Search for the cell housing the specified text and yield its (X, Y) center coordinate. 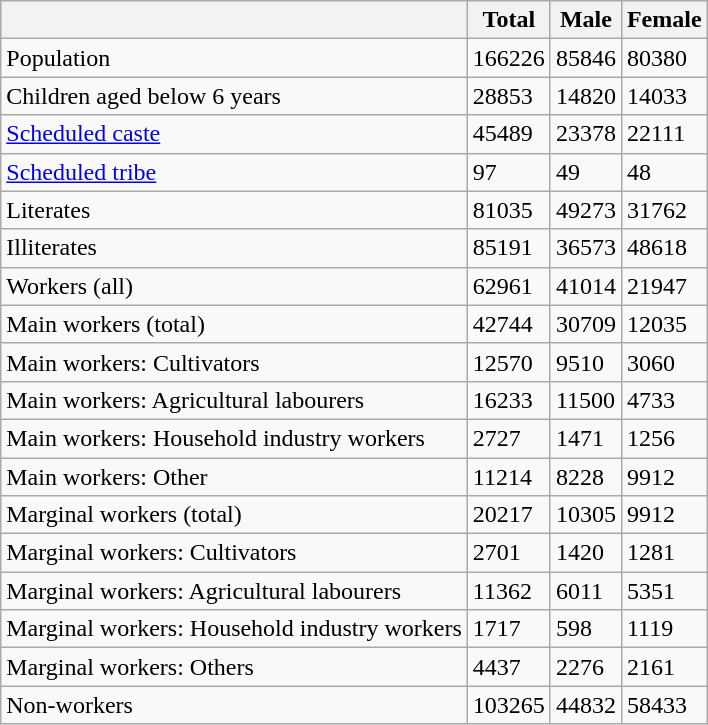
11362 (508, 591)
44832 (586, 705)
14820 (586, 96)
Main workers (total) (234, 324)
85191 (508, 248)
45489 (508, 134)
1420 (586, 553)
Scheduled tribe (234, 172)
1119 (664, 629)
16233 (508, 400)
598 (586, 629)
31762 (664, 210)
6011 (586, 591)
41014 (586, 286)
80380 (664, 58)
2727 (508, 438)
1717 (508, 629)
Main workers: Agricultural labourers (234, 400)
21947 (664, 286)
48618 (664, 248)
4733 (664, 400)
30709 (586, 324)
10305 (586, 515)
36573 (586, 248)
Illiterates (234, 248)
12035 (664, 324)
Female (664, 20)
Total (508, 20)
4437 (508, 667)
49273 (586, 210)
14033 (664, 96)
Population (234, 58)
22111 (664, 134)
Marginal workers: Household industry workers (234, 629)
49 (586, 172)
Main workers: Household industry workers (234, 438)
Non-workers (234, 705)
Marginal workers: Agricultural labourers (234, 591)
1256 (664, 438)
12570 (508, 362)
23378 (586, 134)
Marginal workers: Cultivators (234, 553)
11500 (586, 400)
Scheduled caste (234, 134)
3060 (664, 362)
85846 (586, 58)
9510 (586, 362)
Main workers: Cultivators (234, 362)
58433 (664, 705)
Marginal workers: Others (234, 667)
81035 (508, 210)
Main workers: Other (234, 477)
5351 (664, 591)
2161 (664, 667)
20217 (508, 515)
8228 (586, 477)
48 (664, 172)
1281 (664, 553)
Children aged below 6 years (234, 96)
97 (508, 172)
62961 (508, 286)
1471 (586, 438)
166226 (508, 58)
Marginal workers (total) (234, 515)
Workers (all) (234, 286)
103265 (508, 705)
42744 (508, 324)
Literates (234, 210)
11214 (508, 477)
28853 (508, 96)
2276 (586, 667)
2701 (508, 553)
Male (586, 20)
